Identify which cell holds the provided text, then report its [X, Y] central coordinate. 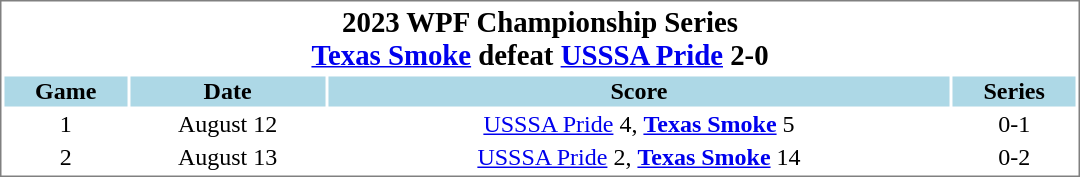
USSSA Pride 4, Texas Smoke 5 [639, 125]
Date [228, 91]
1 [66, 125]
0-2 [1014, 157]
USSSA Pride 2, Texas Smoke 14 [639, 157]
Game [66, 91]
0-1 [1014, 125]
2 [66, 157]
August 13 [228, 157]
August 12 [228, 125]
2023 WPF Championship SeriesTexas Smoke defeat USSSA Pride 2-0 [540, 38]
Score [639, 91]
Series [1014, 91]
